Detect which cell encompasses the target text, then output its (x, y) center coordinate. 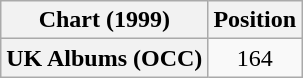
Position (255, 20)
164 (255, 58)
UK Albums (OCC) (104, 58)
Chart (1999) (104, 20)
